Return the [x, y] coordinate for the center point of the cell that contains the specified text.  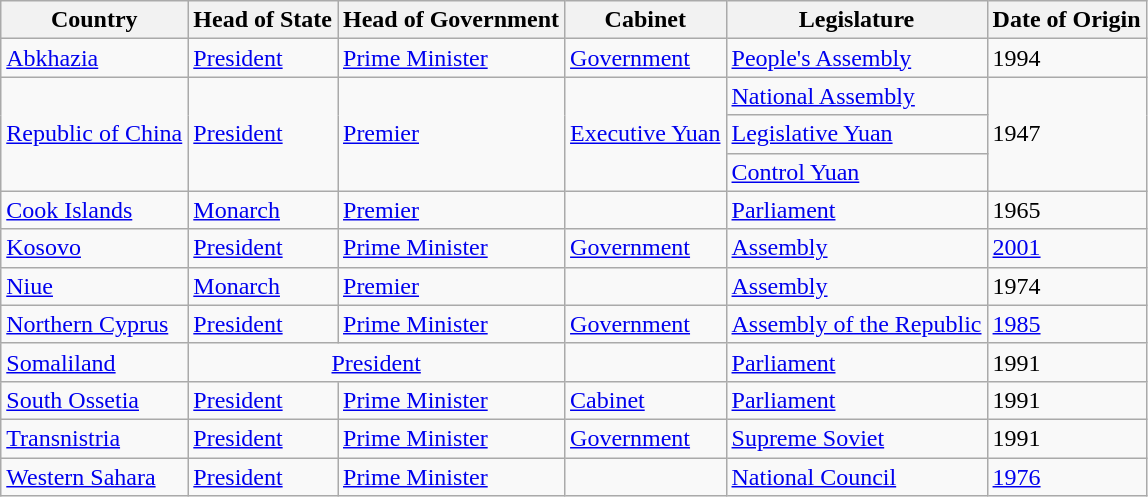
Control Yuan [856, 172]
Republic of China [94, 134]
Head of State [263, 20]
Head of Government [452, 20]
1985 [1066, 324]
Legislature [856, 20]
1994 [1066, 58]
1976 [1066, 477]
Western Sahara [94, 477]
1965 [1066, 210]
Legislative Yuan [856, 134]
Northern Cyprus [94, 324]
Executive Yuan [646, 134]
Transnistria [94, 438]
Date of Origin [1066, 20]
Somaliland [94, 362]
South Ossetia [94, 400]
Assembly of the Republic [856, 324]
National Assembly [856, 96]
2001 [1066, 248]
Niue [94, 286]
Supreme Soviet [856, 438]
People's Assembly [856, 58]
1974 [1066, 286]
Country [94, 20]
National Council [856, 477]
1947 [1066, 134]
Kosovo [94, 248]
Abkhazia [94, 58]
Cook Islands [94, 210]
